Detect which cell encompasses the target text, then output its [X, Y] center coordinate. 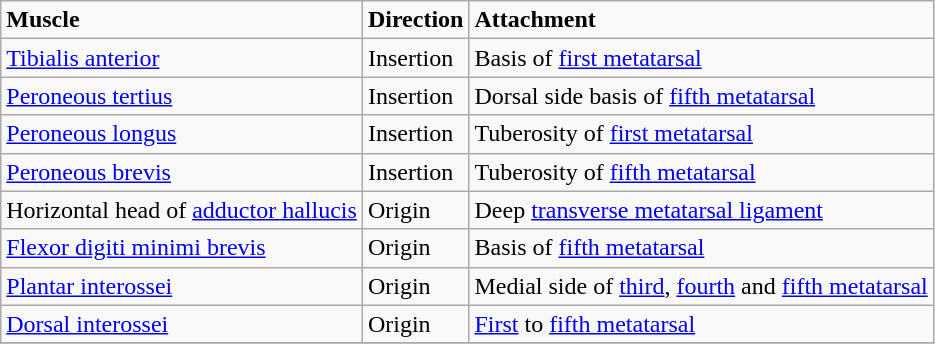
Basis of first metatarsal [701, 58]
Flexor digiti minimi brevis [182, 248]
Direction [416, 20]
Deep transverse metatarsal ligament [701, 210]
Basis of fifth metatarsal [701, 248]
Tibialis anterior [182, 58]
Medial side of third, fourth and fifth metatarsal [701, 286]
Dorsal side basis of fifth metatarsal [701, 96]
Peroneous brevis [182, 172]
Plantar interossei [182, 286]
Tuberosity of fifth metatarsal [701, 172]
First to fifth metatarsal [701, 324]
Attachment [701, 20]
Tuberosity of first metatarsal [701, 134]
Muscle [182, 20]
Horizontal head of adductor hallucis [182, 210]
Peroneous tertius [182, 96]
Dorsal interossei [182, 324]
Peroneous longus [182, 134]
